Search for the cell housing the specified text and yield its (X, Y) center coordinate. 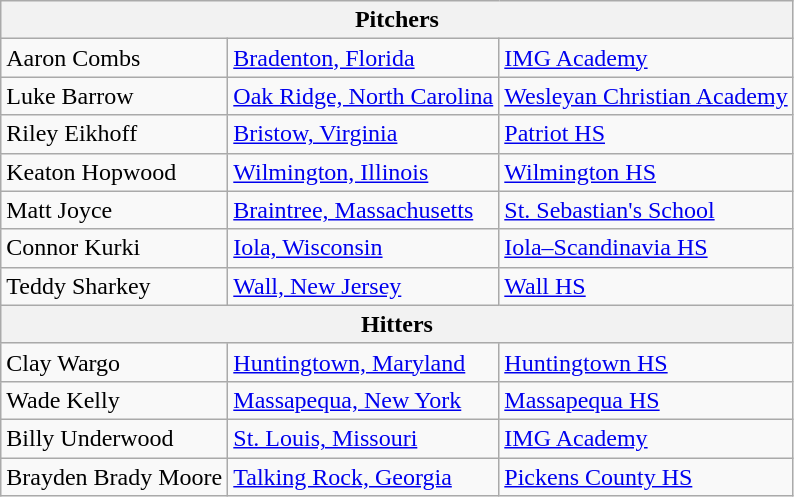
Connor Kurki (114, 248)
Billy Underwood (114, 438)
Braintree, Massachusetts (364, 210)
Hitters (397, 324)
Wall HS (646, 286)
Riley Eikhoff (114, 134)
St. Sebastian's School (646, 210)
Wesleyan Christian Academy (646, 96)
Patriot HS (646, 134)
Massapequa HS (646, 400)
Talking Rock, Georgia (364, 477)
Iola, Wisconsin (364, 248)
Matt Joyce (114, 210)
Bradenton, Florida (364, 58)
Wall, New Jersey (364, 286)
Pitchers (397, 20)
Aaron Combs (114, 58)
Clay Wargo (114, 362)
Oak Ridge, North Carolina (364, 96)
Luke Barrow (114, 96)
Pickens County HS (646, 477)
Bristow, Virginia (364, 134)
Wilmington, Illinois (364, 172)
Iola–Scandinavia HS (646, 248)
Huntingtown HS (646, 362)
Teddy Sharkey (114, 286)
Huntingtown, Maryland (364, 362)
Keaton Hopwood (114, 172)
Wade Kelly (114, 400)
Brayden Brady Moore (114, 477)
Massapequa, New York (364, 400)
St. Louis, Missouri (364, 438)
Wilmington HS (646, 172)
